Search for the cell housing the specified text and yield its [x, y] center coordinate. 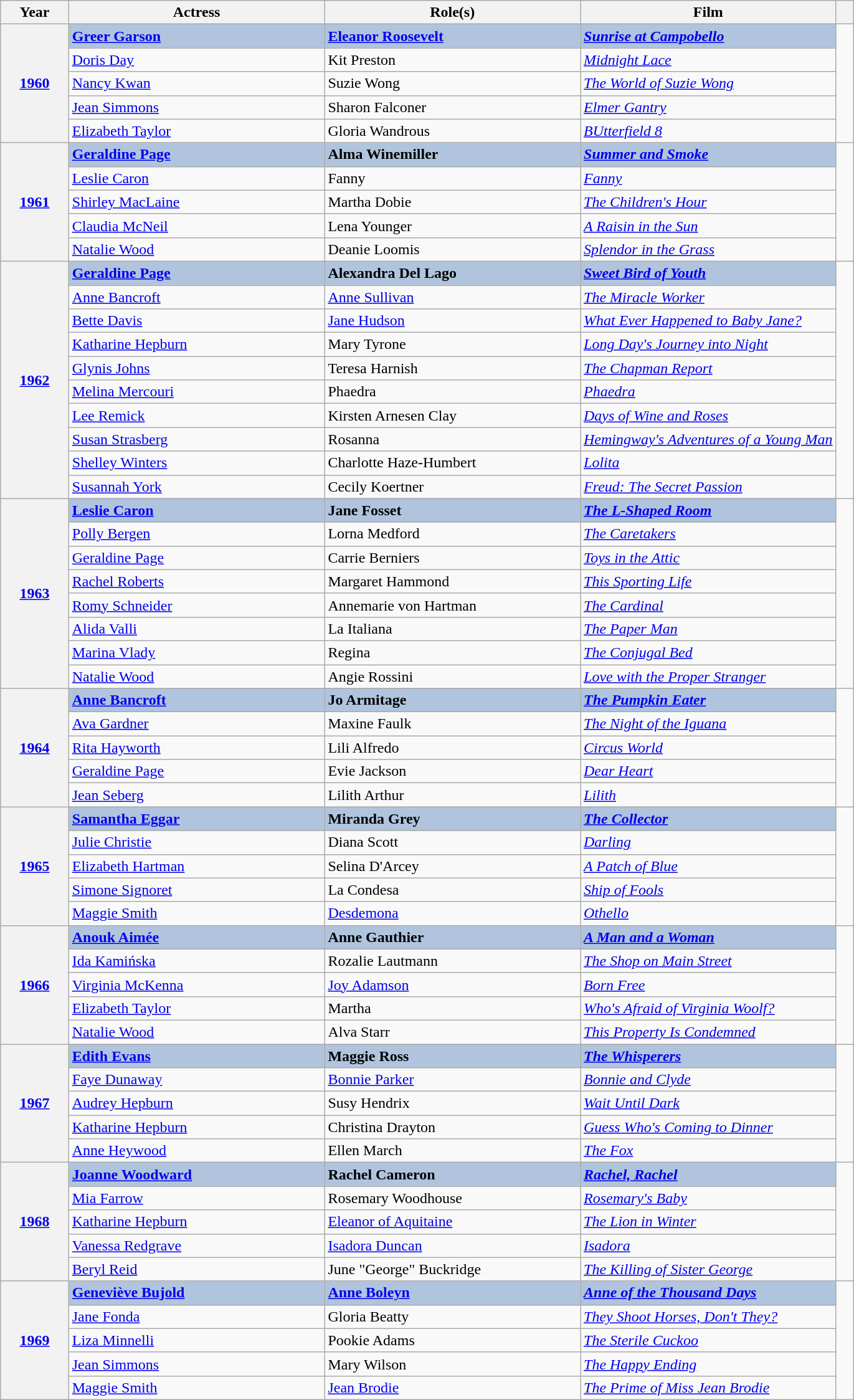
Audrey Hepburn [197, 1103]
Rachel, Rachel [709, 1174]
Toys in the Attic [709, 558]
The Conjugal Bed [709, 652]
Lili Alfredo [452, 748]
Eleanor Roosevelt [452, 36]
What Ever Happened to Baby Jane? [709, 321]
1965 [35, 866]
Suzie Wong [452, 83]
Long Day's Journey into Night [709, 345]
Rosemary's Baby [709, 1198]
Beryl Reid [197, 1269]
1966 [35, 984]
Evie Jackson [452, 771]
Gloria Wandrous [452, 131]
Rozalie Lautmann [452, 961]
Polly Bergen [197, 534]
Melina Mercouri [197, 392]
Maggie Ross [452, 1056]
Isadora [709, 1245]
The Caretakers [709, 534]
Regina [452, 652]
The Sterile Cuckoo [709, 1340]
Greer Garson [197, 36]
Who's Afraid of Virginia Woolf? [709, 1008]
They Shoot Horses, Don't They? [709, 1317]
Susan Strasberg [197, 439]
The Killing of Sister George [709, 1269]
The Whisperers [709, 1056]
Born Free [709, 984]
Simone Signoret [197, 890]
Rachel Cameron [452, 1174]
Edith Evans [197, 1056]
Carrie Berniers [452, 558]
Cecily Koertner [452, 487]
Liza Minnelli [197, 1340]
Susannah York [197, 487]
Year [35, 12]
1962 [35, 380]
The Prime of Miss Jean Brodie [709, 1388]
1963 [35, 593]
Rosemary Woodhouse [452, 1198]
The Cardinal [709, 605]
Love with the Proper Stranger [709, 676]
1961 [35, 202]
Vanessa Redgrave [197, 1245]
Ava Gardner [197, 724]
Lorna Medford [452, 534]
Lena Younger [452, 226]
Mia Farrow [197, 1198]
Guess Who's Coming to Dinner [709, 1127]
The Children's Hour [709, 202]
The World of Suzie Wong [709, 83]
Othello [709, 913]
Martha [452, 1008]
Bonnie and Clyde [709, 1080]
Geneviève Bujold [197, 1293]
Miranda Grey [452, 819]
Alva Starr [452, 1032]
Splendor in the Grass [709, 249]
Selina D'Arcey [452, 866]
Shelley Winters [197, 463]
The Fox [709, 1151]
Doris Day [197, 60]
Anne Heywood [197, 1151]
The Paper Man [709, 629]
Kit Preston [452, 60]
The Happy Ending [709, 1364]
Freud: The Secret Passion [709, 487]
The Miracle Worker [709, 297]
Bette Davis [197, 321]
Rosanna [452, 439]
A Raisin in the Sun [709, 226]
Mary Wilson [452, 1364]
Darling [709, 842]
The Night of the Iguana [709, 724]
The Shop on Main Street [709, 961]
Nancy Kwan [197, 83]
1960 [35, 83]
Marina Vlady [197, 652]
Anne Boleyn [452, 1293]
This Sporting Life [709, 581]
BUtterfield 8 [709, 131]
The Lion in Winter [709, 1222]
Kirsten Arnesen Clay [452, 416]
Lilith Arthur [452, 795]
Ship of Fools [709, 890]
Hemingway's Adventures of a Young Man [709, 439]
1968 [35, 1222]
Julie Christie [197, 842]
Ellen March [452, 1151]
Deanie Loomis [452, 249]
Sunrise at Campobello [709, 36]
Pookie Adams [452, 1340]
Lolita [709, 463]
Shirley MacLaine [197, 202]
Claudia McNeil [197, 226]
Christina Drayton [452, 1127]
Wait Until Dark [709, 1103]
Jo Armitage [452, 700]
Jane Fonda [197, 1317]
Lee Remick [197, 416]
Eleanor of Aquitaine [452, 1222]
The Collector [709, 819]
The Pumpkin Eater [709, 700]
1969 [35, 1340]
Samantha Eggar [197, 819]
Jane Fosset [452, 510]
1964 [35, 748]
Rachel Roberts [197, 581]
A Patch of Blue [709, 866]
Teresa Harnish [452, 368]
Sweet Bird of Youth [709, 273]
Alida Valli [197, 629]
Rita Hayworth [197, 748]
The L-Shaped Room [709, 510]
Film [709, 12]
A Man and a Woman [709, 937]
Jean Brodie [452, 1388]
Mary Tyrone [452, 345]
Virginia McKenna [197, 984]
Annemarie von Hartman [452, 605]
Angie Rossini [452, 676]
1967 [35, 1103]
Anne Sullivan [452, 297]
Lilith [709, 795]
Elizabeth Hartman [197, 866]
Charlotte Haze-Humbert [452, 463]
Desdemona [452, 913]
Ida Kamińska [197, 961]
Anne of the Thousand Days [709, 1293]
Diana Scott [452, 842]
Elmer Gantry [709, 107]
Bonnie Parker [452, 1080]
Joanne Woodward [197, 1174]
Anne Gauthier [452, 937]
Isadora Duncan [452, 1245]
This Property Is Condemned [709, 1032]
Martha Dobie [452, 202]
Glynis Johns [197, 368]
Anouk Aimée [197, 937]
Susy Hendrix [452, 1103]
Faye Dunaway [197, 1080]
Jane Hudson [452, 321]
Alma Winemiller [452, 155]
Midnight Lace [709, 60]
Days of Wine and Roses [709, 416]
La Condesa [452, 890]
Margaret Hammond [452, 581]
Role(s) [452, 12]
Joy Adamson [452, 984]
Dear Heart [709, 771]
The Chapman Report [709, 368]
Sharon Falconer [452, 107]
Gloria Beatty [452, 1317]
Actress [197, 12]
Summer and Smoke [709, 155]
Jean Seberg [197, 795]
Romy Schneider [197, 605]
Alexandra Del Lago [452, 273]
Circus World [709, 748]
La Italiana [452, 629]
June "George" Buckridge [452, 1269]
Maxine Faulk [452, 724]
